Locate the cell with the specified text and output its (x, y) center coordinate. 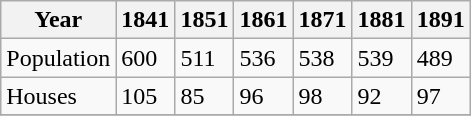
98 (322, 96)
1891 (440, 20)
1841 (146, 20)
536 (264, 58)
511 (204, 58)
1881 (382, 20)
97 (440, 96)
Year (58, 20)
92 (382, 96)
538 (322, 58)
Population (58, 58)
Houses (58, 96)
85 (204, 96)
105 (146, 96)
489 (440, 58)
1871 (322, 20)
1861 (264, 20)
600 (146, 58)
539 (382, 58)
1851 (204, 20)
96 (264, 96)
